Return the [X, Y] coordinate for the center point of the cell that contains the specified text.  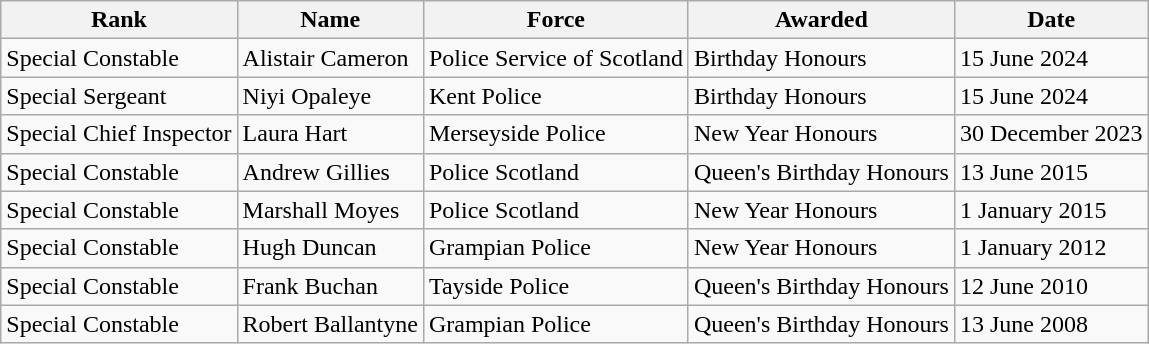
Laura Hart [330, 134]
Name [330, 20]
Frank Buchan [330, 286]
30 December 2023 [1051, 134]
13 June 2008 [1051, 324]
Marshall Moyes [330, 210]
Merseyside Police [556, 134]
Rank [119, 20]
Awarded [821, 20]
Hugh Duncan [330, 248]
Andrew Gillies [330, 172]
Special Sergeant [119, 96]
1 January 2012 [1051, 248]
Date [1051, 20]
1 January 2015 [1051, 210]
Police Service of Scotland [556, 58]
Niyi Opaleye [330, 96]
Alistair Cameron [330, 58]
Robert Ballantyne [330, 324]
Force [556, 20]
Special Chief Inspector [119, 134]
13 June 2015 [1051, 172]
Kent Police [556, 96]
Tayside Police [556, 286]
12 June 2010 [1051, 286]
